From the cell containing the given text, extract its center point as [x, y] coordinate. 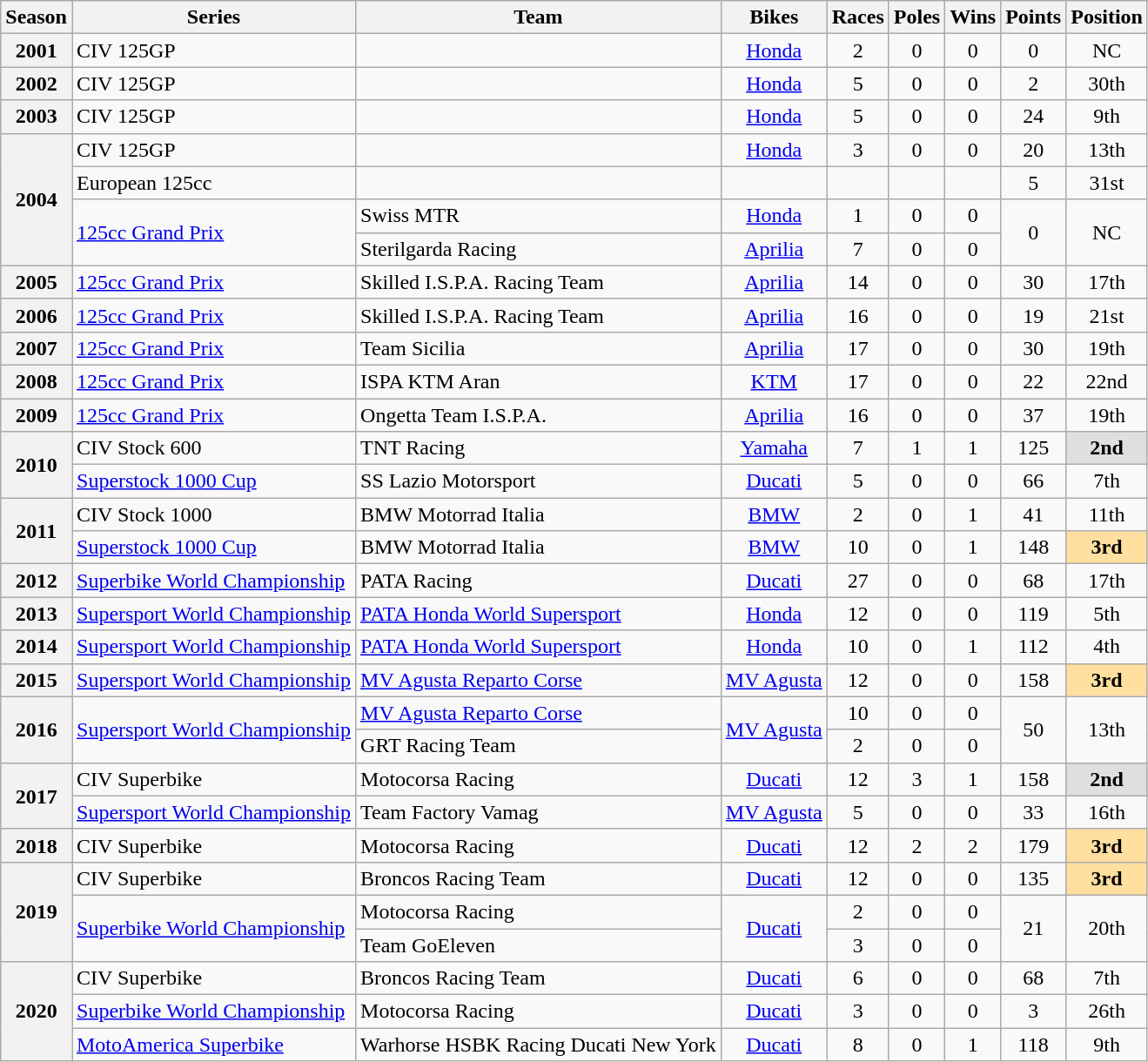
22nd [1107, 381]
Season [37, 17]
2004 [37, 199]
119 [1034, 614]
2015 [37, 680]
20th [1107, 928]
21st [1107, 315]
GRT Racing Team [539, 746]
24 [1034, 117]
11th [1107, 514]
135 [1034, 878]
Team Factory Vamag [539, 812]
31st [1107, 183]
2008 [37, 381]
20 [1034, 150]
2013 [37, 614]
16th [1107, 812]
2020 [37, 1012]
50 [1034, 729]
37 [1034, 415]
KTM [774, 381]
Team [539, 17]
Ongetta Team I.S.P.A. [539, 415]
112 [1034, 647]
Team GoEleven [539, 944]
Poles [916, 17]
26th [1107, 1012]
2009 [37, 415]
27 [858, 581]
CIV Stock 1000 [213, 514]
2010 [37, 465]
8 [858, 1045]
118 [1034, 1045]
Position [1107, 17]
125 [1034, 448]
European 125cc [213, 183]
Series [213, 17]
2012 [37, 581]
148 [1034, 548]
5th [1107, 614]
ISPA KTM Aran [539, 381]
Wins [973, 17]
4th [1107, 647]
Yamaha [774, 448]
2014 [37, 647]
TNT Racing [539, 448]
CIV Stock 600 [213, 448]
2003 [37, 117]
2017 [37, 796]
66 [1034, 481]
41 [1034, 514]
MotoAmerica Superbike [213, 1045]
SS Lazio Motorsport [539, 481]
2001 [37, 50]
14 [858, 282]
2011 [37, 531]
179 [1034, 845]
2016 [37, 729]
Races [858, 17]
2005 [37, 282]
Sterilgarda Racing [539, 249]
22 [1034, 381]
6 [858, 978]
Swiss MTR [539, 216]
21 [1034, 928]
Team Sicilia [539, 348]
19 [1034, 315]
2002 [37, 84]
2007 [37, 348]
30th [1107, 84]
33 [1034, 812]
2018 [37, 845]
Warhorse HSBK Racing Ducati New York [539, 1045]
2006 [37, 315]
PATA Racing [539, 581]
2019 [37, 911]
Points [1034, 17]
Bikes [774, 17]
